Determine the [x, y] coordinate at the center of the cell enclosing the given text.  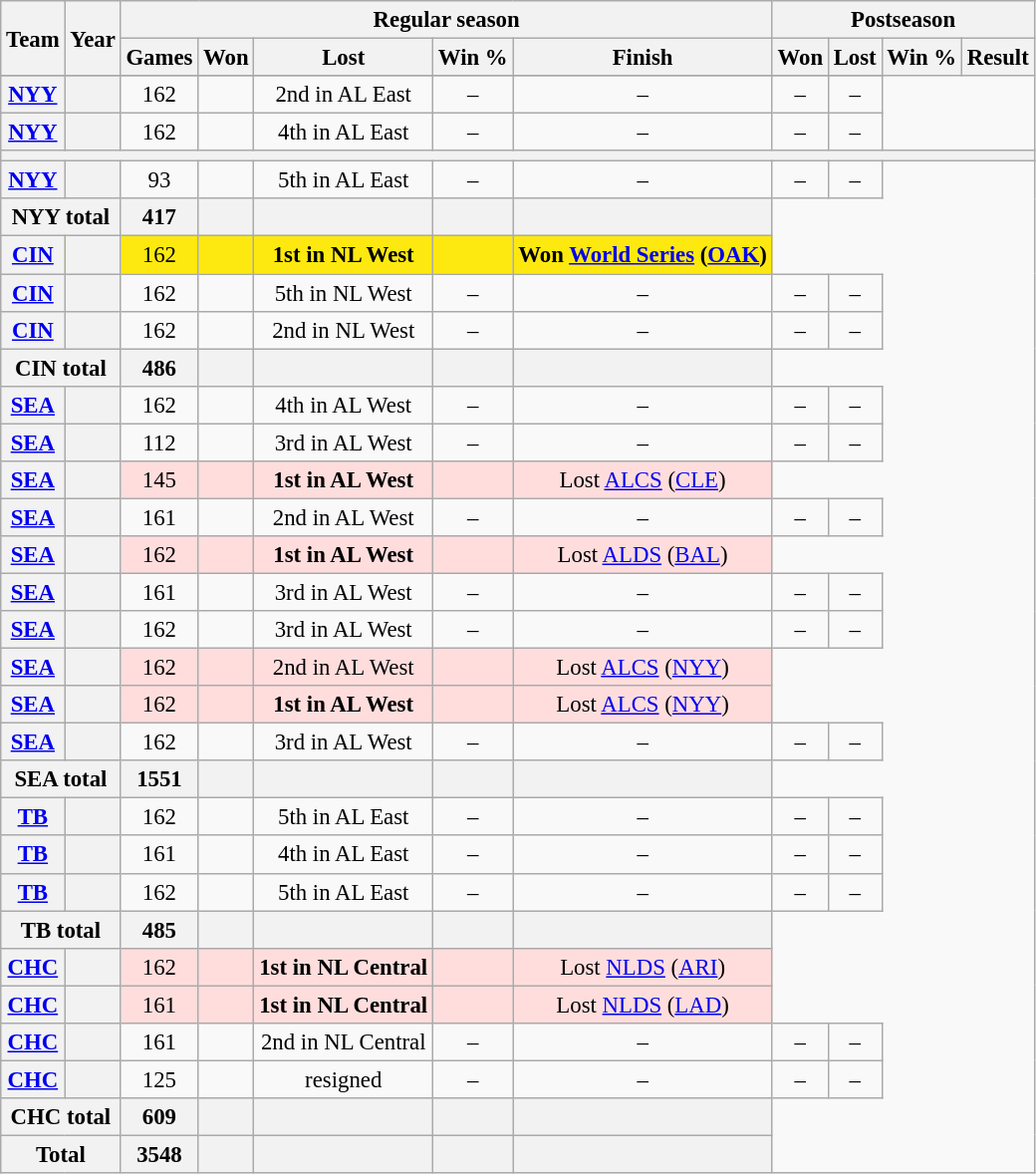
Result [998, 58]
CIN total [61, 368]
CHC total [61, 1117]
Team [33, 38]
125 [159, 1079]
Total [61, 1154]
SEA total [61, 779]
112 [159, 442]
3548 [159, 1154]
417 [159, 218]
145 [159, 480]
1st in NL West [344, 255]
Lost NLDS (ARI) [643, 967]
1551 [159, 779]
Lost NLDS (LAD) [643, 1005]
NYY total [61, 218]
2nd in AL East [344, 95]
485 [159, 930]
Won World Series (OAK) [643, 255]
486 [159, 368]
Games [159, 58]
Year [93, 38]
5th in NL West [344, 293]
2nd in NL Central [344, 1042]
Finish [643, 58]
2nd in NL West [344, 330]
93 [159, 180]
Lost ALDS (BAL) [643, 555]
Postseason [903, 20]
Lost ALCS (CLE) [643, 480]
Regular season [446, 20]
609 [159, 1117]
resigned [344, 1079]
TB total [61, 930]
4th in AL West [344, 405]
